Find where the given text appears and provide that cell's center as (x, y) coordinate. 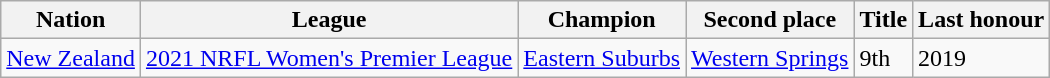
Second place (770, 20)
Last honour (982, 20)
Champion (602, 20)
2019 (982, 58)
Title (884, 20)
Nation (71, 20)
Western Springs (770, 58)
League (328, 20)
2021 NRFL Women's Premier League (328, 58)
9th (884, 58)
New Zealand (71, 58)
Eastern Suburbs (602, 58)
